Extract the (X, Y) coordinate from the center of the cell holding the provided text.  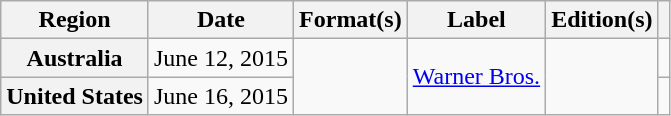
June 12, 2015 (220, 58)
June 16, 2015 (220, 96)
Date (220, 20)
Edition(s) (602, 20)
Format(s) (351, 20)
Australia (75, 58)
Label (476, 20)
United States (75, 96)
Region (75, 20)
Warner Bros. (476, 77)
